Return the [X, Y] coordinate for the center point of the cell that contains the specified text.  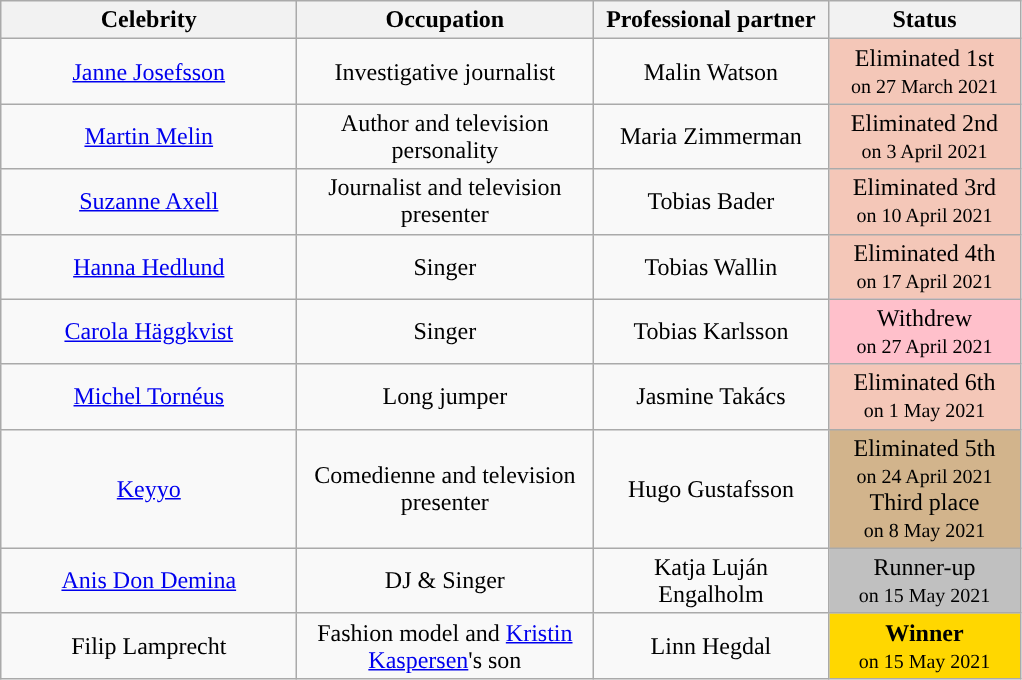
Winneron 15 May 2021 [924, 646]
Hugo Gustafsson [711, 488]
Eliminated 5thon 24 April 2021Third placeon 8 May 2021 [924, 488]
Professional partner [711, 20]
Eliminated 2ndon 3 April 2021 [924, 136]
Eliminated 6thon 1 May 2021 [924, 396]
Eliminated 3rdon 10 April 2021 [924, 202]
Tobias Wallin [711, 266]
Katja Luján Engalholm [711, 580]
Eliminated 1ston 27 March 2021 [924, 72]
Filip Lamprecht [149, 646]
Martin Melin [149, 136]
Celebrity [149, 20]
Status [924, 20]
Withdrewon 27 April 2021 [924, 332]
Malin Watson [711, 72]
Investigative journalist [445, 72]
Michel Tornéus [149, 396]
Linn Hegdal [711, 646]
Eliminated 4thon 17 April 2021 [924, 266]
Long jumper [445, 396]
Comedienne and television presenter [445, 488]
DJ & Singer [445, 580]
Tobias Bader [711, 202]
Journalist and television presenter [445, 202]
Fashion model and Kristin Kaspersen's son [445, 646]
Occupation [445, 20]
Hanna Hedlund [149, 266]
Runner-upon 15 May 2021 [924, 580]
Suzanne Axell [149, 202]
Anis Don Demina [149, 580]
Tobias Karlsson [711, 332]
Jasmine Takács [711, 396]
Maria Zimmerman [711, 136]
Author and television personality [445, 136]
Janne Josefsson [149, 72]
Keyyo [149, 488]
Carola Häggkvist [149, 332]
